Find where the given text appears and provide that cell's center as (X, Y) coordinate. 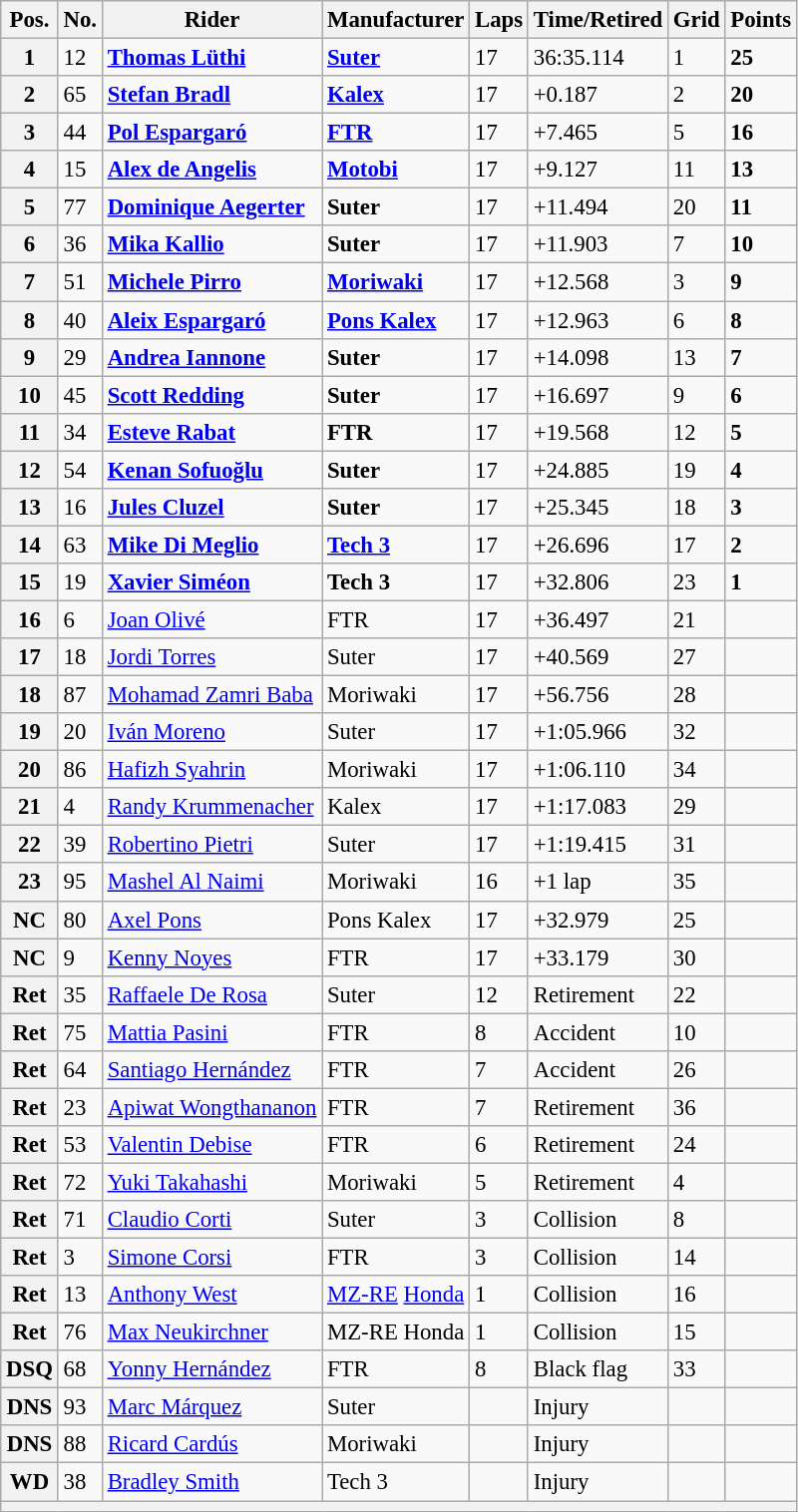
+12.568 (598, 282)
+56.756 (598, 695)
44 (80, 133)
38 (80, 1482)
+33.179 (598, 957)
45 (80, 395)
86 (80, 770)
31 (696, 845)
Xavier Siméon (211, 582)
Yonny Hernández (211, 1369)
53 (80, 1145)
Manufacturer (396, 20)
+24.885 (598, 470)
Ricard Cardús (211, 1445)
+0.187 (598, 95)
Stefan Bradl (211, 95)
Pol Espargaró (211, 133)
Santiago Hernández (211, 1070)
95 (80, 883)
40 (80, 320)
36:35.114 (598, 58)
54 (80, 470)
Apiwat Wongthananon (211, 1107)
Randy Krummenacher (211, 807)
Aleix Espargaró (211, 320)
77 (80, 207)
80 (80, 920)
Scott Redding (211, 395)
Joan Olivé (211, 619)
Dominique Aegerter (211, 207)
WD (30, 1482)
88 (80, 1445)
+11.903 (598, 244)
65 (80, 95)
Claudio Corti (211, 1220)
+1:17.083 (598, 807)
Kenny Noyes (211, 957)
+11.494 (598, 207)
Valentin Debise (211, 1145)
+32.979 (598, 920)
87 (80, 695)
63 (80, 545)
+1:05.966 (598, 732)
Yuki Takahashi (211, 1182)
28 (696, 695)
Pos. (30, 20)
Bradley Smith (211, 1482)
Axel Pons (211, 920)
+12.963 (598, 320)
+26.696 (598, 545)
Raffaele De Rosa (211, 994)
51 (80, 282)
Michele Pirro (211, 282)
+25.345 (598, 508)
+1:06.110 (598, 770)
Iván Moreno (211, 732)
+9.127 (598, 170)
Grid (696, 20)
Time/Retired (598, 20)
+1:19.415 (598, 845)
Marc Márquez (211, 1407)
Motobi (396, 170)
71 (80, 1220)
76 (80, 1332)
Anthony West (211, 1295)
68 (80, 1369)
+1 lap (598, 883)
Kenan Sofuoğlu (211, 470)
DSQ (30, 1369)
Laps (499, 20)
+14.098 (598, 357)
+32.806 (598, 582)
Thomas Lüthi (211, 58)
Jordi Torres (211, 657)
+36.497 (598, 619)
Mohamad Zamri Baba (211, 695)
+40.569 (598, 657)
26 (696, 1070)
Rider (211, 20)
24 (696, 1145)
+16.697 (598, 395)
Mashel Al Naimi (211, 883)
27 (696, 657)
Hafizh Syahrin (211, 770)
+7.465 (598, 133)
Andrea Iannone (211, 357)
Mike Di Meglio (211, 545)
+19.568 (598, 432)
Simone Corsi (211, 1258)
33 (696, 1369)
Jules Cluzel (211, 508)
Alex de Angelis (211, 170)
Points (760, 20)
75 (80, 1032)
Esteve Rabat (211, 432)
64 (80, 1070)
39 (80, 845)
93 (80, 1407)
32 (696, 732)
30 (696, 957)
No. (80, 20)
Black flag (598, 1369)
Robertino Pietri (211, 845)
Max Neukirchner (211, 1332)
Mattia Pasini (211, 1032)
Mika Kallio (211, 244)
72 (80, 1182)
